Scan for the cell matching the given text and deliver its [X, Y] coordinate at center. 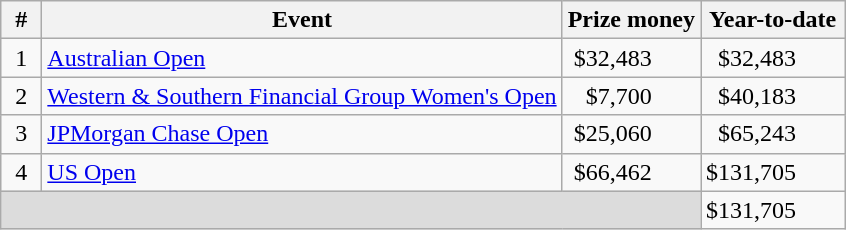
Western & Southern Financial Group Women's Open [302, 96]
1 [22, 58]
Year-to-date [772, 20]
Prize money [631, 20]
JPMorgan Chase Open [302, 134]
$25,060 [631, 134]
4 [22, 172]
US Open [302, 172]
$40,183 [772, 96]
3 [22, 134]
# [22, 20]
$65,243 [772, 134]
Event [302, 20]
$66,462 [631, 172]
2 [22, 96]
Australian Open [302, 58]
$7,700 [631, 96]
